Return [x, y] of the center of cell containing provided text 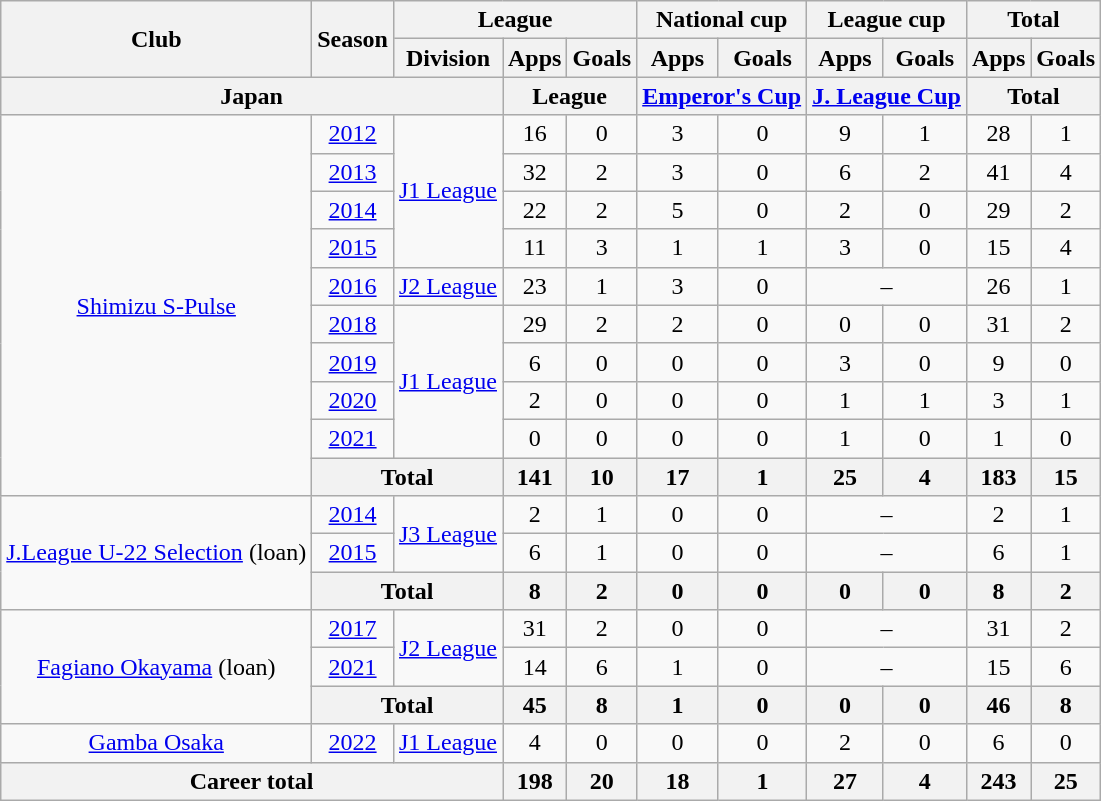
Division [448, 58]
Fagiano Okayama (loan) [156, 667]
2020 [353, 400]
16 [534, 134]
National cup [722, 20]
Career total [252, 781]
10 [602, 477]
183 [998, 477]
46 [998, 705]
Season [353, 39]
League cup [887, 20]
2018 [353, 324]
Gamba Osaka [156, 743]
198 [534, 781]
28 [998, 134]
5 [678, 210]
26 [998, 286]
32 [534, 172]
141 [534, 477]
Japan [252, 96]
2012 [353, 134]
20 [602, 781]
17 [678, 477]
Club [156, 39]
27 [846, 781]
J.League U-22 Selection (loan) [156, 553]
Shimizu S-Pulse [156, 306]
22 [534, 210]
243 [998, 781]
14 [534, 667]
41 [998, 172]
Emperor's Cup [722, 96]
45 [534, 705]
2013 [353, 172]
23 [534, 286]
2019 [353, 362]
2022 [353, 743]
11 [534, 248]
J3 League [448, 534]
2017 [353, 629]
J. League Cup [887, 96]
2016 [353, 286]
18 [678, 781]
